Find where the given text appears and provide that cell's center as [x, y] coordinate. 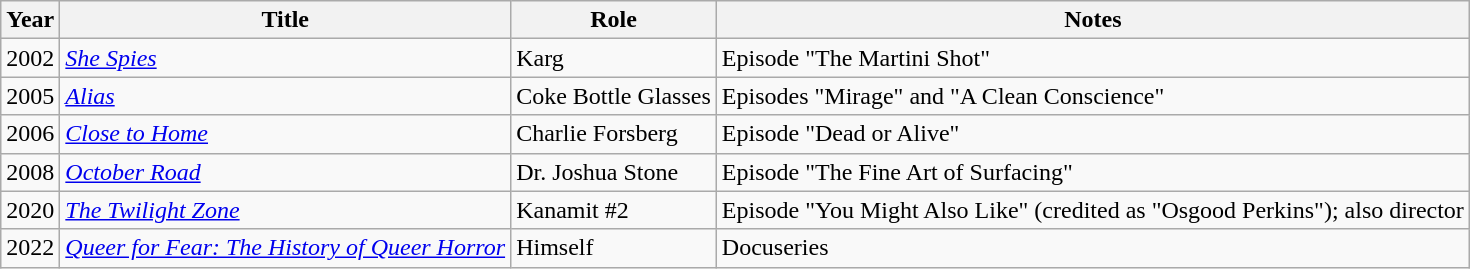
Episode "You Might Also Like" (credited as "Osgood Perkins"); also director [1092, 210]
Dr. Joshua Stone [614, 172]
Close to Home [286, 134]
Year [30, 20]
2002 [30, 58]
October Road [286, 172]
2020 [30, 210]
Docuseries [1092, 248]
2008 [30, 172]
Title [286, 20]
The Twilight Zone [286, 210]
Episode "The Fine Art of Surfacing" [1092, 172]
Role [614, 20]
Himself [614, 248]
Coke Bottle Glasses [614, 96]
2006 [30, 134]
2022 [30, 248]
Alias [286, 96]
Queer for Fear: The History of Queer Horror [286, 248]
Kanamit #2 [614, 210]
Notes [1092, 20]
She Spies [286, 58]
Charlie Forsberg [614, 134]
Karg [614, 58]
Episode "Dead or Alive" [1092, 134]
Episodes "Mirage" and "A Clean Conscience" [1092, 96]
2005 [30, 96]
Episode "The Martini Shot" [1092, 58]
